Extract the (X, Y) coordinate from the center of the cell holding the provided text.  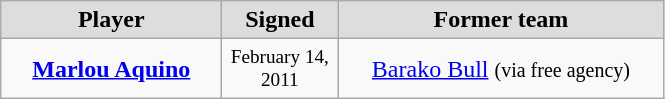
February 14, 2011 (280, 69)
Marlou Aquino (112, 69)
Player (112, 20)
Former team (501, 20)
Signed (280, 20)
Barako Bull (via free agency) (501, 69)
